Search for the cell housing the specified text and yield its (X, Y) center coordinate. 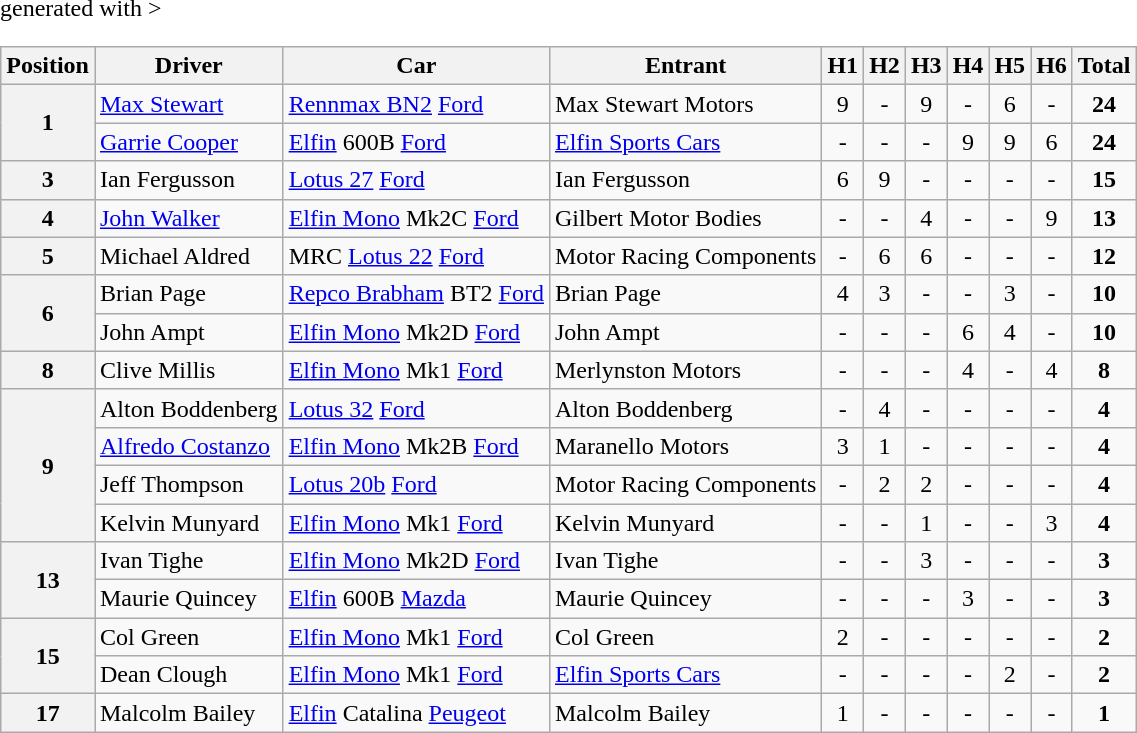
H5 (1010, 66)
Total (1104, 66)
Clive Millis (188, 370)
Elfin 600B Mazda (416, 599)
Gilbert Motor Bodies (685, 218)
Lotus 27 Ford (416, 180)
Garrie Cooper (188, 142)
H3 (926, 66)
Car (416, 66)
H1 (843, 66)
MRC Lotus 22 Ford (416, 256)
Lotus 20b Ford (416, 484)
Dean Clough (188, 675)
Elfin Mono Mk2B Ford (416, 446)
Elfin Mono Mk2C Ford (416, 218)
John Walker (188, 218)
17 (48, 713)
Maranello Motors (685, 446)
Elfin Catalina Peugeot (416, 713)
Rennmax BN2 Ford (416, 104)
H4 (968, 66)
Position (48, 66)
Max Stewart (188, 104)
Merlynston Motors (685, 370)
Michael Aldred (188, 256)
H6 (1052, 66)
12 (1104, 256)
Jeff Thompson (188, 484)
Lotus 32 Ford (416, 408)
Driver (188, 66)
Alfredo Costanzo (188, 446)
5 (48, 256)
Repco Brabham BT2 Ford (416, 294)
Entrant (685, 66)
Elfin 600B Ford (416, 142)
H2 (885, 66)
Max Stewart Motors (685, 104)
